Return (X, Y) of the center of cell containing provided text 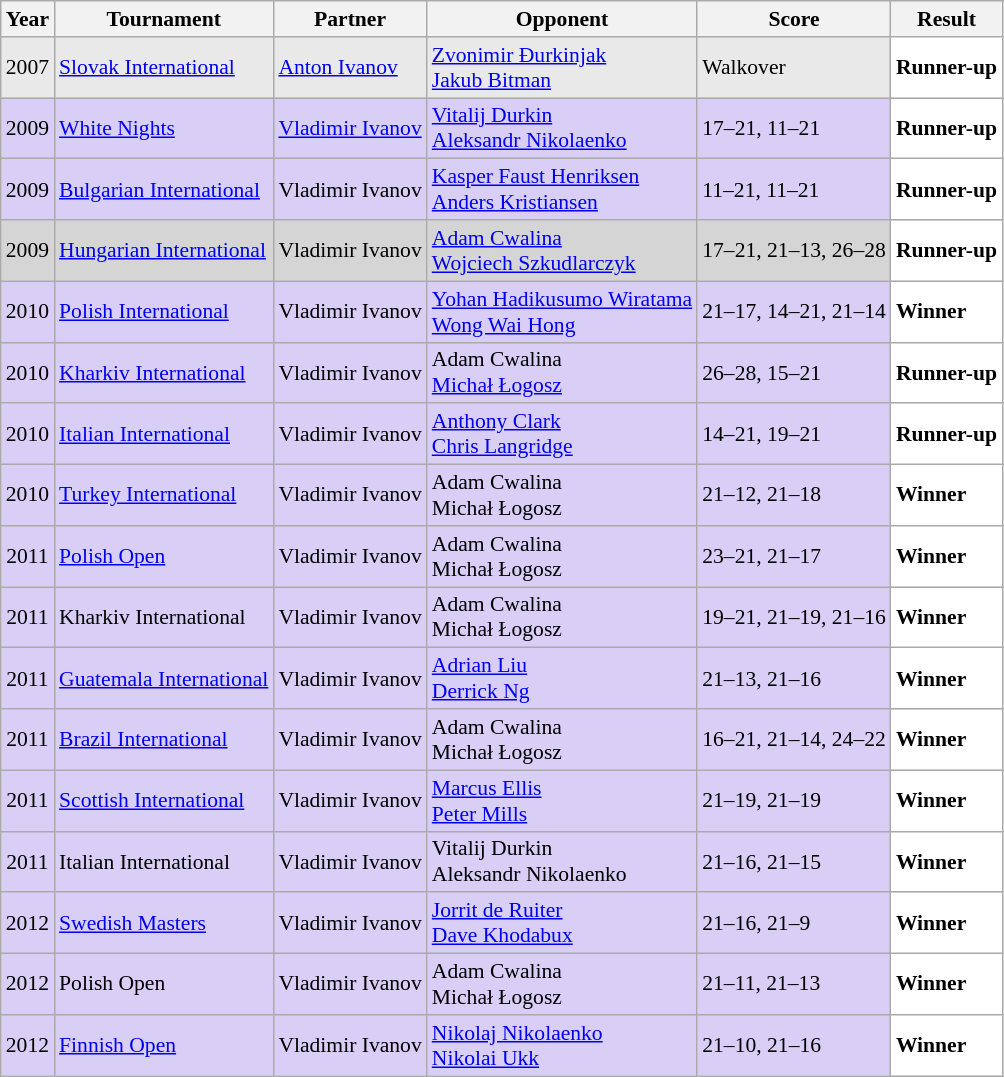
Year (28, 19)
Adam Cwalina Wojciech Szkudlarczyk (562, 250)
19–21, 21–19, 21–16 (794, 618)
17–21, 21–13, 26–28 (794, 250)
21–17, 14–21, 21–14 (794, 312)
White Nights (164, 128)
Finnish Open (164, 1046)
Tournament (164, 19)
Hungarian International (164, 250)
21–12, 21–18 (794, 496)
2007 (28, 68)
26–28, 15–21 (794, 372)
Yohan Hadikusumo Wiratama Wong Wai Hong (562, 312)
Score (794, 19)
17–21, 11–21 (794, 128)
14–21, 19–21 (794, 434)
Walkover (794, 68)
Brazil International (164, 740)
Guatemala International (164, 678)
Slovak International (164, 68)
Adrian Liu Derrick Ng (562, 678)
Partner (350, 19)
Zvonimir Đurkinjak Jakub Bitman (562, 68)
Marcus Ellis Peter Mills (562, 800)
21–13, 21–16 (794, 678)
Jorrit de Ruiter Dave Khodabux (562, 924)
11–21, 11–21 (794, 190)
21–16, 21–9 (794, 924)
21–10, 21–16 (794, 1046)
Turkey International (164, 496)
21–19, 21–19 (794, 800)
Bulgarian International (164, 190)
21–11, 21–13 (794, 984)
Kasper Faust Henriksen Anders Kristiansen (562, 190)
Nikolaj Nikolaenko Nikolai Ukk (562, 1046)
Result (946, 19)
21–16, 21–15 (794, 862)
Scottish International (164, 800)
Polish International (164, 312)
16–21, 21–14, 24–22 (794, 740)
Anthony Clark Chris Langridge (562, 434)
Anton Ivanov (350, 68)
Opponent (562, 19)
Swedish Masters (164, 924)
23–21, 21–17 (794, 556)
